Search for the cell housing the specified text and yield its [X, Y] center coordinate. 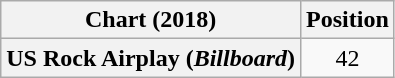
US Rock Airplay (Billboard) [151, 58]
Chart (2018) [151, 20]
42 [348, 58]
Position [348, 20]
